Return the [X, Y] coordinate for the center point of the cell that contains the specified text.  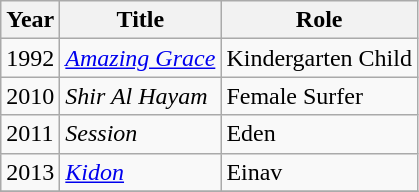
Role [320, 20]
2010 [30, 96]
Shir Al Hayam [140, 96]
Title [140, 20]
Female Surfer [320, 96]
Session [140, 134]
Kindergarten Child [320, 58]
2011 [30, 134]
1992 [30, 58]
Kidon [140, 172]
Eden [320, 134]
2013 [30, 172]
Amazing Grace [140, 58]
Year [30, 20]
Einav [320, 172]
